Search for the cell housing the specified text and yield its (x, y) center coordinate. 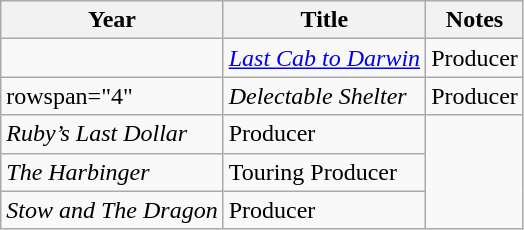
Touring Producer (324, 172)
The Harbinger (112, 172)
Last Cab to Darwin (324, 58)
Ruby’s Last Dollar (112, 134)
Stow and The Dragon (112, 210)
rowspan="4" (112, 96)
Year (112, 20)
Title (324, 20)
Notes (475, 20)
Delectable Shelter (324, 96)
